Scan for the cell matching the given text and deliver its [X, Y] coordinate at center. 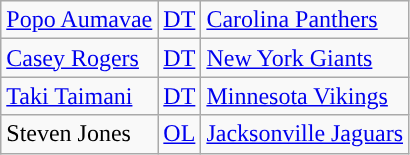
Steven Jones [80, 134]
New York Giants [305, 58]
OL [180, 134]
Minnesota Vikings [305, 96]
Carolina Panthers [305, 20]
Casey Rogers [80, 58]
Popo Aumavae [80, 20]
Taki Taimani [80, 96]
Jacksonville Jaguars [305, 134]
